Return (x, y) of the center of cell containing provided text 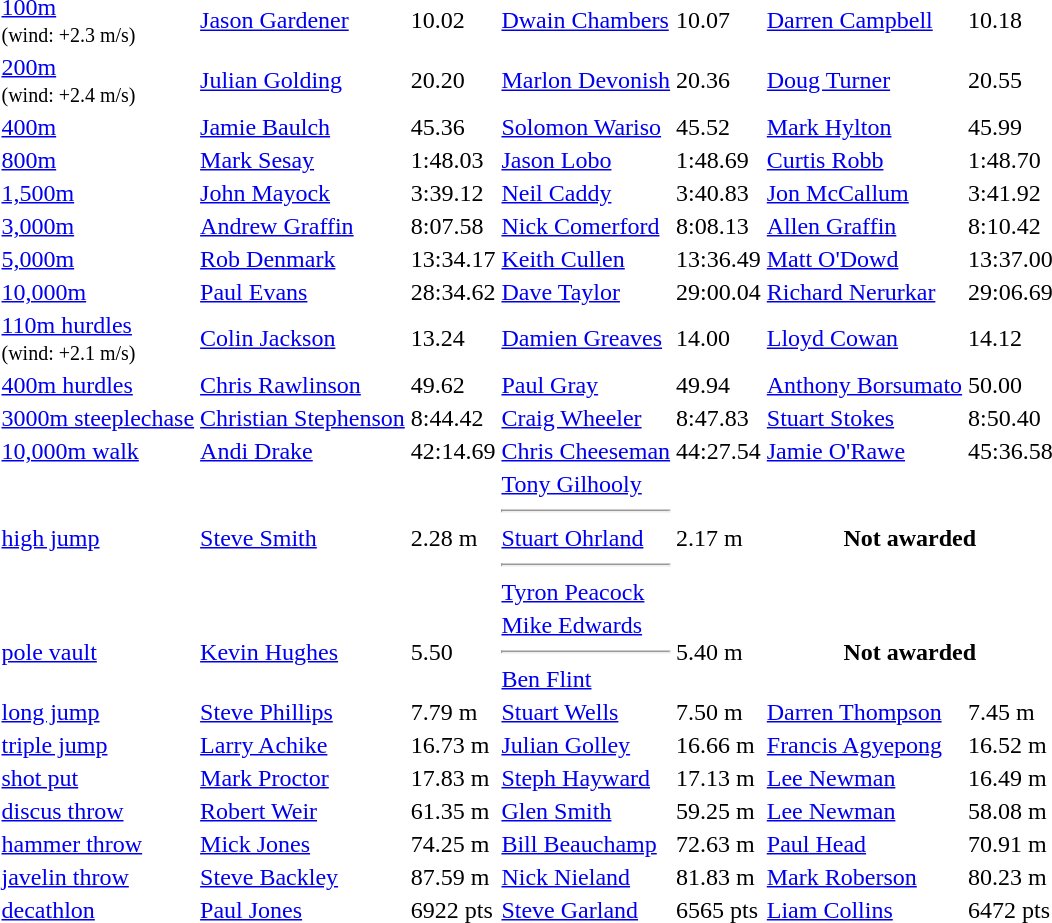
45.36 (453, 127)
Allen Graffin (864, 226)
42:14.69 (453, 451)
Julian Golley (586, 745)
16.66 m (719, 745)
triple jump (98, 745)
Robert Weir (303, 811)
8:47.83 (719, 418)
8:44.42 (453, 418)
13.24 (453, 338)
Steve Backley (303, 877)
17.83 m (453, 778)
Colin Jackson (303, 338)
3,000m (98, 226)
Rob Denmark (303, 259)
10,000m walk (98, 451)
800m (98, 160)
Mark Hylton (864, 127)
Chris Cheeseman (586, 451)
Dave Taylor (586, 292)
Anthony Borsumato (864, 385)
Neil Caddy (586, 193)
87.59 m (453, 877)
Andi Drake (303, 451)
high jump (98, 538)
Solomon Wariso (586, 127)
17.13 m (719, 778)
Mike EdwardsBen Flint (586, 652)
pole vault (98, 652)
5.50 (453, 652)
Craig Wheeler (586, 418)
Lloyd Cowan (864, 338)
hammer throw (98, 844)
7.79 m (453, 712)
Julian Golding (303, 80)
discus throw (98, 811)
Jamie Baulch (303, 127)
Matt O'Dowd (864, 259)
72.63 m (719, 844)
Paul Gray (586, 385)
8:07.58 (453, 226)
Richard Nerurkar (864, 292)
61.35 m (453, 811)
Tony GilhoolyStuart Ohrland Tyron Peacock (586, 538)
2.28 m (453, 538)
49.94 (719, 385)
1:48.69 (719, 160)
110m hurdles(wind: +2.1 m/s) (98, 338)
20.20 (453, 80)
13:36.49 (719, 259)
400m hurdles (98, 385)
Jon McCallum (864, 193)
10,000m (98, 292)
Stuart Stokes (864, 418)
Mick Jones (303, 844)
Darren Thompson (864, 712)
44:27.54 (719, 451)
2.17 m (719, 538)
14.00 (719, 338)
5,000m (98, 259)
Christian Stephenson (303, 418)
16.73 m (453, 745)
3000m steeplechase (98, 418)
Mark Proctor (303, 778)
8:08.13 (719, 226)
Paul Evans (303, 292)
Steve Smith (303, 538)
3:40.83 (719, 193)
Andrew Graffin (303, 226)
Kevin Hughes (303, 652)
3:39.12 (453, 193)
Jamie O'Rawe (864, 451)
49.62 (453, 385)
long jump (98, 712)
Marlon Devonish (586, 80)
Keith Cullen (586, 259)
7.50 m (719, 712)
1,500m (98, 193)
Mark Sesay (303, 160)
Francis Agyepong (864, 745)
Steph Hayward (586, 778)
Jason Lobo (586, 160)
John Mayock (303, 193)
javelin throw (98, 877)
29:00.04 (719, 292)
400m (98, 127)
Chris Rawlinson (303, 385)
13:34.17 (453, 259)
Doug Turner (864, 80)
28:34.62 (453, 292)
Steve Phillips (303, 712)
81.83 m (719, 877)
Nick Comerford (586, 226)
shot put (98, 778)
5.40 m (719, 652)
Mark Roberson (864, 877)
Curtis Robb (864, 160)
Damien Greaves (586, 338)
Stuart Wells (586, 712)
59.25 m (719, 811)
200m(wind: +2.4 m/s) (98, 80)
20.36 (719, 80)
Paul Head (864, 844)
Larry Achike (303, 745)
Glen Smith (586, 811)
45.52 (719, 127)
Nick Nieland (586, 877)
Bill Beauchamp (586, 844)
74.25 m (453, 844)
1:48.03 (453, 160)
